Search for the cell housing the specified text and yield its (X, Y) center coordinate. 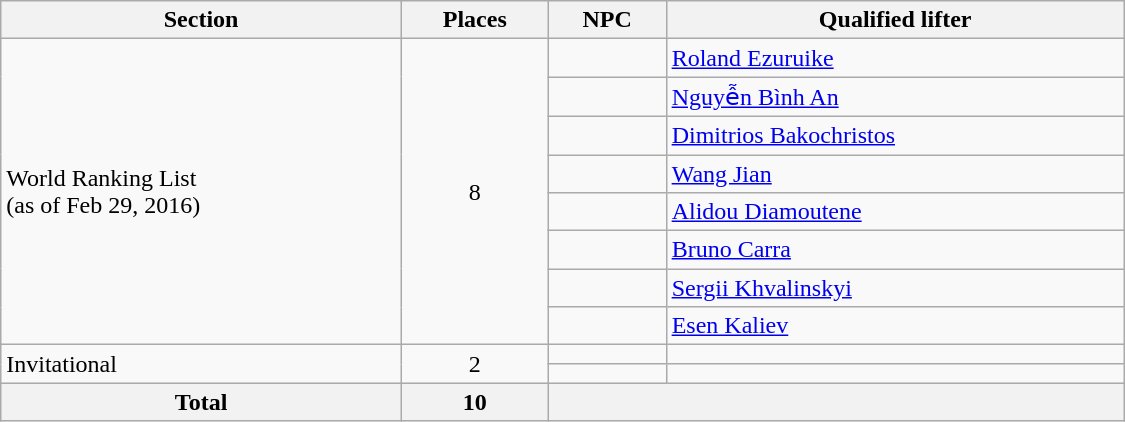
Dimitrios Bakochristos (895, 135)
Total (202, 402)
Alidou Diamoutene (895, 212)
Invitational (202, 364)
Places (474, 20)
Wang Jian (895, 173)
Qualified lifter (895, 20)
8 (474, 192)
Section (202, 20)
World Ranking List(as of Feb 29, 2016) (202, 192)
10 (474, 402)
Esen Kaliev (895, 326)
NPC (607, 20)
2 (474, 364)
Sergii Khvalinskyi (895, 288)
Roland Ezuruike (895, 58)
Bruno Carra (895, 250)
Nguyễn Bình An (895, 97)
